Find where the given text appears and provide that cell's center as (x, y) coordinate. 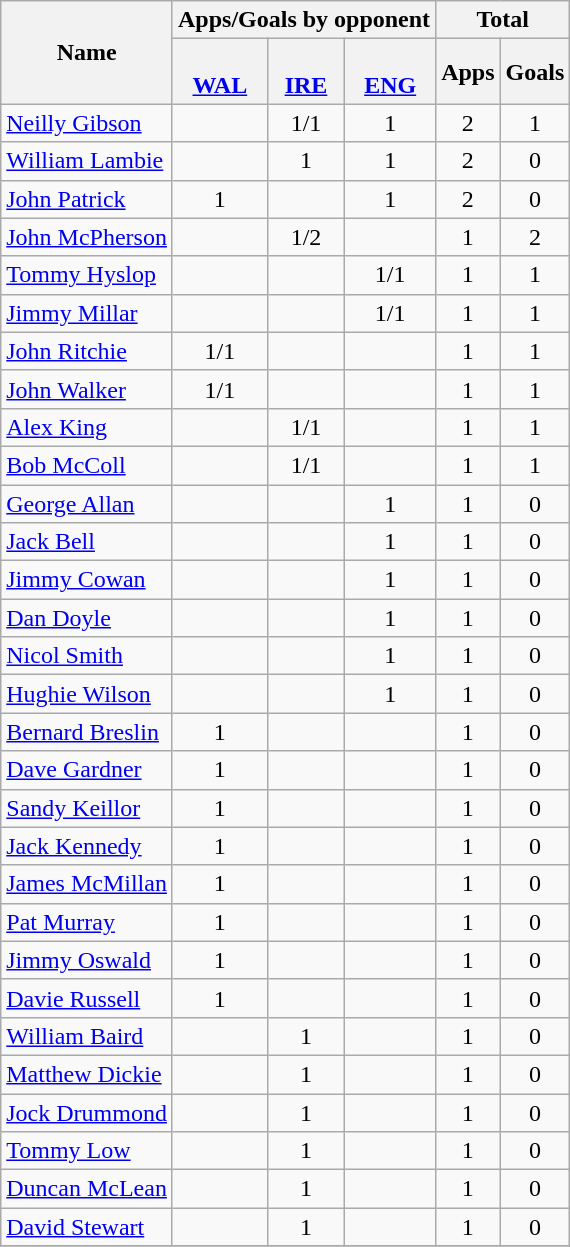
Neilly Gibson (87, 123)
John Patrick (87, 199)
Dan Doyle (87, 618)
Jimmy Millar (87, 313)
William Baird (87, 1036)
Name (87, 52)
ENG (390, 72)
William Lambie (87, 161)
Jock Drummond (87, 1113)
Dave Gardner (87, 770)
Davie Russell (87, 998)
Total (503, 20)
Apps/Goals by opponent (304, 20)
Jimmy Oswald (87, 960)
Goals (535, 72)
John Ritchie (87, 351)
Duncan McLean (87, 1189)
WAL (220, 72)
James McMillan (87, 884)
Pat Murray (87, 922)
John Walker (87, 389)
Nicol Smith (87, 656)
John McPherson (87, 237)
Apps (468, 72)
Sandy Keillor (87, 808)
David Stewart (87, 1227)
Jack Kennedy (87, 846)
Jimmy Cowan (87, 580)
Tommy Hyslop (87, 275)
1/2 (306, 237)
Matthew Dickie (87, 1074)
Bernard Breslin (87, 732)
Hughie Wilson (87, 694)
Jack Bell (87, 542)
George Allan (87, 503)
Tommy Low (87, 1151)
IRE (306, 72)
Alex King (87, 427)
Bob McColl (87, 465)
